Determine the [X, Y] coordinate at the center of the cell enclosing the given text.  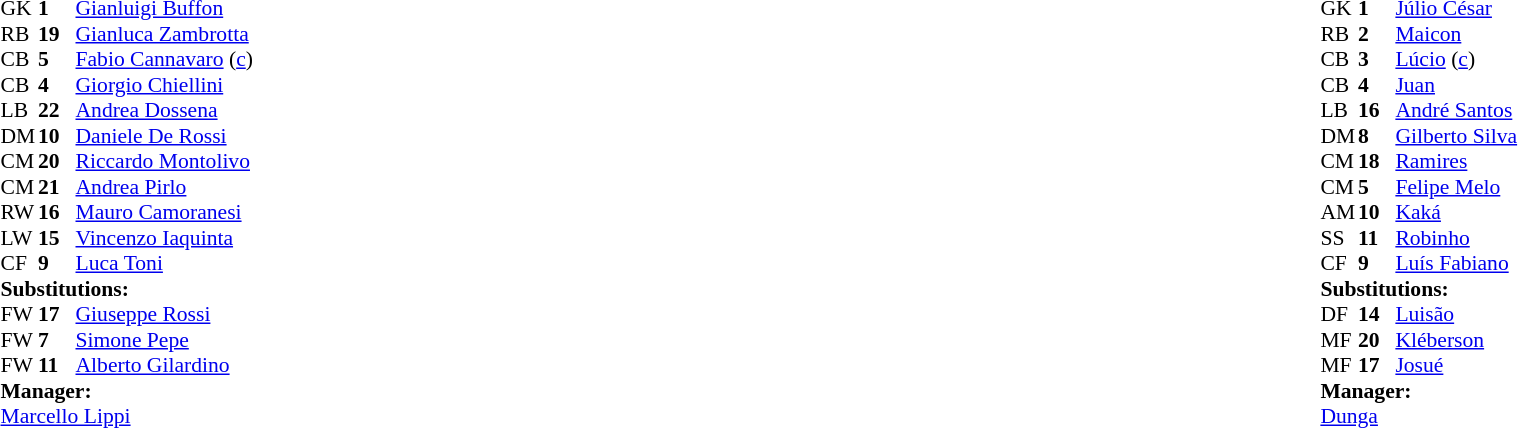
Lúcio (c) [1456, 59]
22 [57, 111]
7 [57, 340]
15 [57, 238]
Alberto Gilardino [164, 365]
8 [1377, 136]
Gilberto Silva [1456, 136]
Maicon [1456, 34]
21 [57, 187]
14 [1377, 315]
Gianluca Zambrotta [164, 34]
2 [1377, 34]
SS [1339, 238]
Giuseppe Rossi [164, 315]
Daniele De Rossi [164, 136]
Andrea Pirlo [164, 187]
Giorgio Chiellini [164, 85]
Riccardo Montolivo [164, 161]
Fabio Cannavaro (c) [164, 59]
André Santos [1456, 111]
Robinho [1456, 238]
RW [19, 213]
Ramires [1456, 161]
Vincenzo Iaquinta [164, 238]
Simone Pepe [164, 340]
Mauro Camoranesi [164, 213]
Josué [1456, 365]
Luca Toni [164, 263]
Felipe Melo [1456, 187]
Kaká [1456, 213]
19 [57, 34]
Juan [1456, 85]
Luisão [1456, 315]
AM [1339, 213]
LW [19, 238]
Luís Fabiano [1456, 263]
Andrea Dossena [164, 111]
DF [1339, 315]
18 [1377, 161]
3 [1377, 59]
Kléberson [1456, 340]
